Scan for the cell matching the given text and deliver its (X, Y) coordinate at center. 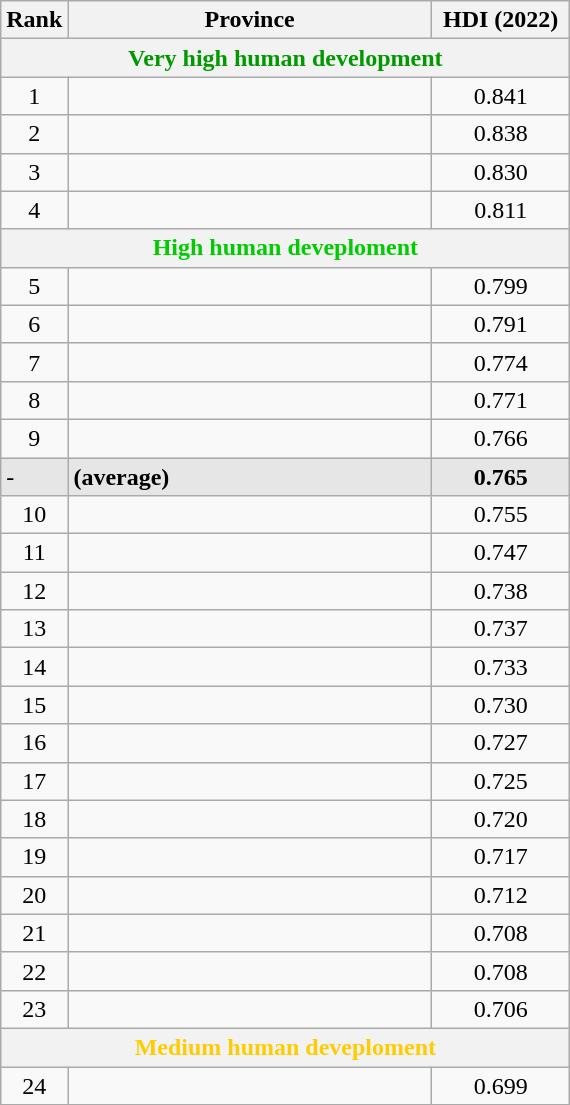
0.774 (500, 362)
- (34, 477)
22 (34, 971)
0.766 (500, 438)
8 (34, 400)
23 (34, 1009)
0.730 (500, 705)
0.699 (500, 1085)
0.838 (500, 134)
16 (34, 743)
(average) (250, 477)
2 (34, 134)
20 (34, 895)
18 (34, 819)
0.799 (500, 286)
17 (34, 781)
21 (34, 933)
0.720 (500, 819)
5 (34, 286)
9 (34, 438)
7 (34, 362)
0.727 (500, 743)
High human deveploment (286, 248)
24 (34, 1085)
0.841 (500, 96)
6 (34, 324)
4 (34, 210)
13 (34, 629)
0.771 (500, 400)
11 (34, 553)
0.712 (500, 895)
Rank (34, 20)
0.733 (500, 667)
0.755 (500, 515)
12 (34, 591)
0.717 (500, 857)
14 (34, 667)
19 (34, 857)
0.725 (500, 781)
0.830 (500, 172)
0.737 (500, 629)
15 (34, 705)
3 (34, 172)
1 (34, 96)
HDI (2022) (500, 20)
0.765 (500, 477)
0.791 (500, 324)
Medium human deveploment (286, 1047)
Province (250, 20)
0.706 (500, 1009)
0.811 (500, 210)
0.738 (500, 591)
Very high human development (286, 58)
0.747 (500, 553)
10 (34, 515)
